Return the [x, y] coordinate for the center point of the cell that contains the specified text.  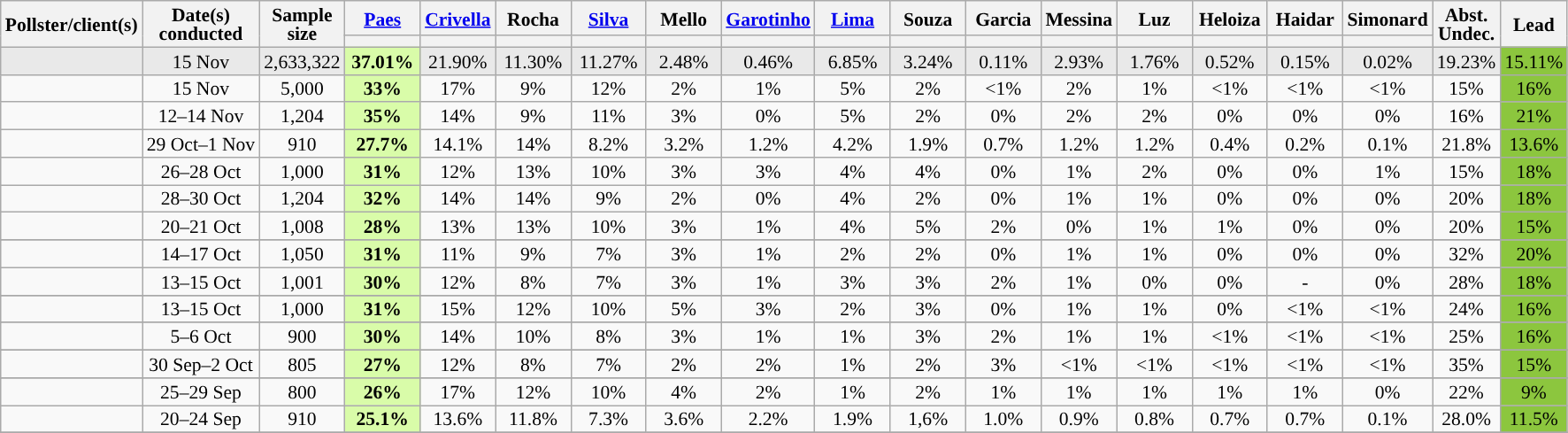
11.30% [533, 60]
20–21 Oct [201, 227]
30 Sep–2 Oct [201, 365]
0.11% [1003, 60]
25–29 Sep [201, 391]
Garcia [1003, 18]
6.85% [853, 60]
25.1% [382, 420]
0.46% [768, 60]
0.8% [1154, 420]
1.0% [1003, 420]
33% [382, 89]
12–14 Nov [201, 117]
Messina [1079, 18]
2,633,322 [302, 60]
Rocha [533, 18]
Haidar [1304, 18]
Abst.Undec. [1467, 24]
28–30 Oct [201, 198]
3.2% [683, 143]
0.4% [1230, 143]
21% [1533, 117]
1,008 [302, 227]
0.2% [1304, 143]
24% [1467, 308]
5–6 Oct [201, 336]
11.5% [1533, 420]
800 [302, 391]
28.0% [1467, 420]
805 [302, 365]
1.76% [1154, 60]
Paes [382, 18]
Garotinho [768, 18]
2.48% [683, 60]
0.15% [1304, 60]
Souza [927, 18]
22% [1467, 391]
- [1304, 282]
25% [1467, 336]
Lima [853, 18]
Silva [609, 18]
Date(s)conducted [201, 24]
14.1% [458, 143]
Samplesize [302, 24]
Simonard [1387, 18]
900 [302, 336]
Luz [1154, 18]
29 Oct–1 Nov [201, 143]
Mello [683, 18]
11.27% [609, 60]
37.01% [382, 60]
Pollster/client(s) [72, 24]
1,050 [302, 253]
11.8% [533, 420]
19.23% [1467, 60]
Crivella [458, 18]
3.6% [683, 420]
0.52% [1230, 60]
3.24% [927, 60]
26% [382, 391]
21.90% [458, 60]
27% [382, 365]
15.11% [1533, 60]
14–17 Oct [201, 253]
0.02% [1387, 60]
0.9% [1079, 420]
2.93% [1079, 60]
27.7% [382, 143]
1,001 [302, 282]
21.8% [1467, 143]
7.3% [609, 420]
8.2% [609, 143]
20–24 Sep [201, 420]
Lead [1533, 24]
5,000 [302, 89]
2.2% [768, 420]
26–28 Oct [201, 172]
Heloiza [1230, 18]
4.2% [853, 143]
1,6% [927, 420]
